Scan for the cell matching the given text and deliver its [X, Y] coordinate at center. 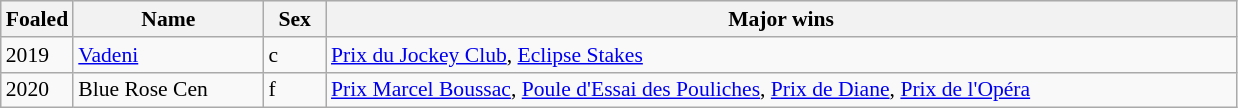
Blue Rose Cen [168, 90]
Foaled [37, 19]
2019 [37, 55]
Name [168, 19]
Vadeni [168, 55]
Sex [294, 19]
f [294, 90]
Prix du Jockey Club, Eclipse Stakes [781, 55]
2020 [37, 90]
Prix Marcel Boussac, Poule d'Essai des Pouliches, Prix de Diane, Prix de l'Opéra [781, 90]
Major wins [781, 19]
c [294, 55]
